Locate the cell with the specified text and output its (X, Y) center coordinate. 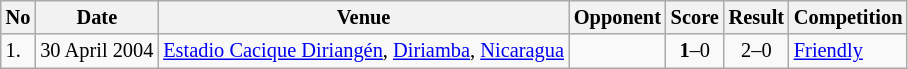
1–0 (695, 51)
No (18, 17)
1. (18, 51)
30 April 2004 (96, 51)
Estadio Cacique Diriangén, Diriamba, Nicaragua (364, 51)
Venue (364, 17)
Opponent (618, 17)
2–0 (756, 51)
Competition (848, 17)
Friendly (848, 51)
Score (695, 17)
Date (96, 17)
Result (756, 17)
